Identify which cell holds the provided text, then report its (x, y) central coordinate. 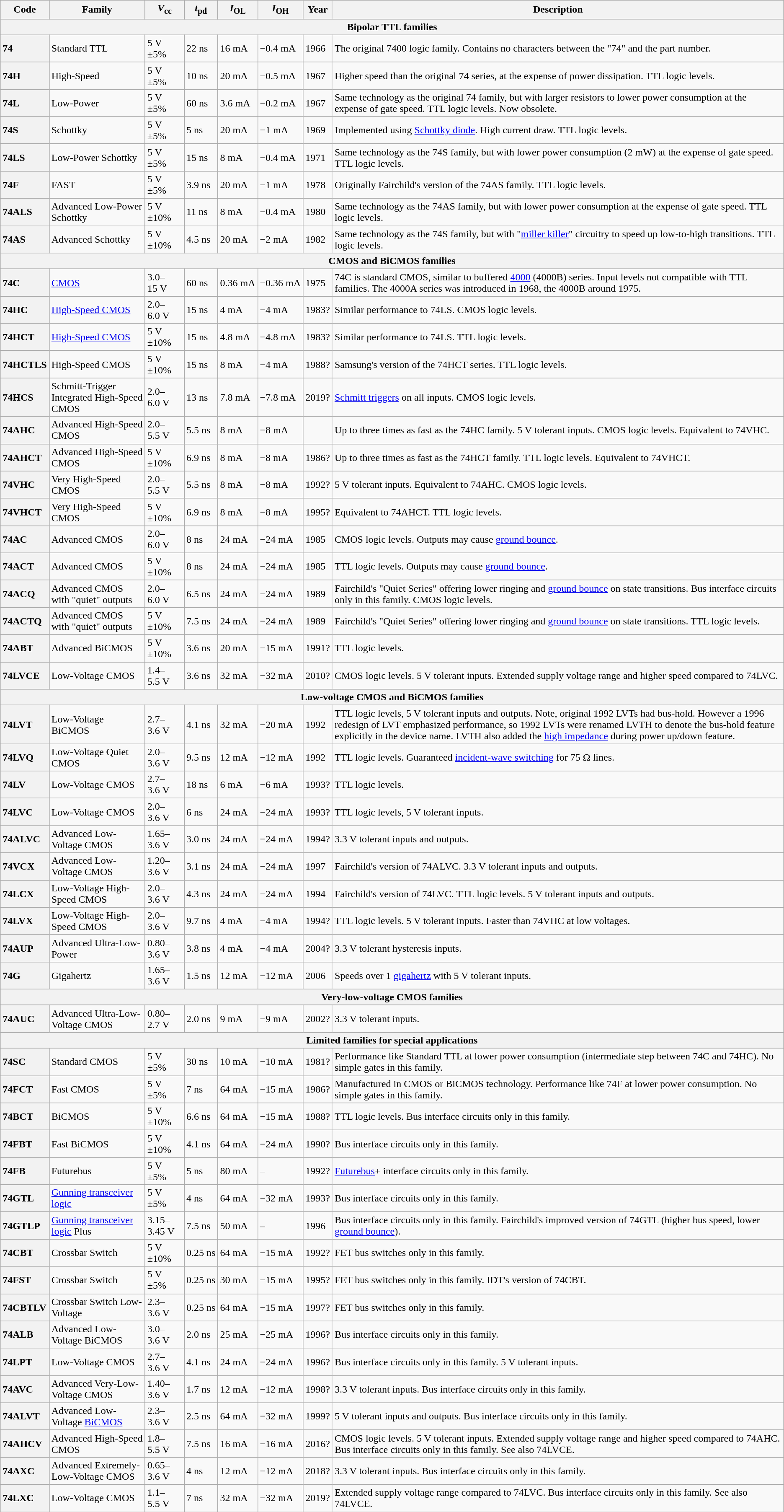
74LXC (25, 1499)
25 mA (238, 1334)
74AHC (25, 430)
74CBT (25, 1253)
1.20–3.6 V (164, 867)
74G (25, 976)
Schottky (97, 130)
IOL (238, 10)
Same technology as the 74AS family, but with lower power consumption at the expense of gate speed. TTL logic levels. (558, 212)
BiCMOS (97, 1116)
74FBT (25, 1144)
1.8–5.5 V (164, 1443)
30 ns (201, 1062)
3.3 V tolerant inputs and outputs. (558, 839)
74GTL (25, 1199)
Code (25, 10)
Advanced Schottky (97, 240)
9.7 ns (201, 921)
74FB (25, 1171)
18 ns (201, 784)
2.5 ns (201, 1416)
Futurebus+ interface circuits only in this family. (558, 1171)
TTL logic levels. Bus interface circuits only in this family. (558, 1116)
High-Speed (97, 75)
0.65–3.6 V (164, 1471)
Equivalent to 74AHCT. TTL logic levels. (558, 512)
−0.2 mA (281, 103)
Fast CMOS (97, 1090)
1978 (318, 184)
1.4–5.5 V (164, 676)
0.36 mA (238, 282)
Speeds over 1 gigahertz with 5 V tolerant inputs. (558, 976)
74VHC (25, 484)
3.1 ns (201, 867)
−9 mA (281, 1018)
−25 mA (281, 1334)
Advanced Ultra-Low-Voltage CMOS (97, 1018)
9.5 ns (201, 758)
Advanced Very-Low-Voltage CMOS (97, 1389)
1971 (318, 158)
1966 (318, 49)
11 ns (201, 212)
74AUC (25, 1018)
Advanced BiCMOS (97, 649)
TTL logic levels. Outputs may cause ground bounce. (558, 567)
1998? (318, 1389)
74ALVC (25, 839)
74F (25, 184)
Implemented using Schottky diode. High current draw. TTL logic levels. (558, 130)
CMOS and BiCMOS families (392, 261)
FAST (97, 184)
6.5 ns (201, 593)
CMOS (97, 282)
Low-Power Schottky (97, 158)
Gunning transceiver logic (97, 1199)
1982 (318, 240)
Advanced Ultra-Low-Power (97, 948)
Family (97, 10)
74 (25, 49)
74HC (25, 310)
74C (25, 282)
74LVX (25, 921)
Year (318, 10)
74FCT (25, 1090)
Fast BiCMOS (97, 1144)
−20 mA (281, 725)
1969 (318, 130)
22 ns (201, 49)
6 mA (238, 784)
Performance like Standard TTL at lower power consumption (intermediate step between 74C and 74HC). No simple gates in this family. (558, 1062)
13 ns (201, 397)
Bipolar TTL families (392, 27)
74LVCE (25, 676)
1997? (318, 1307)
Manufactured in CMOS or BiCMOS technology. Performance like 74F at lower power consumption. No simple gates in this family. (558, 1090)
74ALS (25, 212)
−10 mA (281, 1062)
Low-Voltage BiCMOS (97, 725)
4.5 ns (201, 240)
74GTLP (25, 1225)
1994 (318, 893)
2018? (318, 1471)
Standard TTL (97, 49)
1981? (318, 1062)
74AS (25, 240)
Bus interface circuits only in this family. 5 V tolerant inputs. (558, 1362)
0.80–3.6 V (164, 948)
74S (25, 130)
−7.8 mA (281, 397)
1980 (318, 212)
Futurebus (97, 1171)
Similar performance to 74LS. TTL logic levels. (558, 337)
1.7 ns (201, 1389)
74LCX (25, 893)
74BCT (25, 1116)
Similar performance to 74LS. CMOS logic levels. (558, 310)
3.6 mA (238, 103)
74HCTLS (25, 365)
Same technology as the 74S family, but with "miller killer" circuitry to speed up low-to-high transitions. TTL logic levels. (558, 240)
9 mA (238, 1018)
Schmitt-Trigger Integrated High-Speed CMOS (97, 397)
74AHCT (25, 458)
74CBTLV (25, 1307)
The original 7400 logic family. Contains no characters between the "74" and the part number. (558, 49)
Up to three times as fast as the 74HCT family. TTL logic levels. Equivalent to 74VHCT. (558, 458)
1991? (318, 649)
TTL logic levels. Guaranteed incident-wave switching for 75 Ω lines. (558, 758)
74LVT (25, 725)
1.5 ns (201, 976)
3.0–15 V (164, 282)
0.80–2.7 V (164, 1018)
Very-low-voltage CMOS families (392, 997)
Description (558, 10)
−2 mA (281, 240)
74H (25, 75)
3.9 ns (201, 184)
FET bus switches only in this family. IDT's version of 74CBT. (558, 1280)
74LVC (25, 812)
1996 (318, 1225)
74FST (25, 1280)
74L (25, 103)
Fairchild's version of 74ALVC. 3.3 V tolerant inputs and outputs. (558, 867)
74VCX (25, 867)
Higher speed than the original 74 series, at the expense of power dissipation. TTL logic levels. (558, 75)
74ALB (25, 1334)
Limited families for special applications (392, 1040)
1997 (318, 867)
2004? (318, 948)
3.3 V tolerant hysteresis inputs. (558, 948)
74SC (25, 1062)
4.3 ns (201, 893)
CMOS logic levels. 5 V tolerant inputs. Extended supply voltage range and higher speed compared to 74LVC. (558, 676)
1990? (318, 1144)
Advanced Low-Power Schottky (97, 212)
−6 mA (281, 784)
−16 mA (281, 1443)
tpd (201, 10)
74ABT (25, 649)
50 mA (238, 1225)
80 mA (238, 1171)
6.6 ns (201, 1116)
Schmitt triggers on all inputs. CMOS logic levels. (558, 397)
74HCT (25, 337)
74ACQ (25, 593)
2010? (318, 676)
Low-voltage CMOS and BiCMOS families (392, 697)
−4.8 mA (281, 337)
5 V tolerant inputs and outputs. Bus interface circuits only in this family. (558, 1416)
1.40–3.6 V (164, 1389)
3.15–3.45 V (164, 1225)
−0.36 mA (281, 282)
Originally Fairchild's version of the 74AS family. TTL logic levels. (558, 184)
74AXC (25, 1471)
1999? (318, 1416)
4.8 mA (238, 337)
74LVQ (25, 758)
Low-Power (97, 103)
Vcc (164, 10)
74AHCV (25, 1443)
2006 (318, 976)
−0.5 mA (281, 75)
30 mA (238, 1280)
74LS (25, 158)
Advanced Extremely-Low-Voltage CMOS (97, 1471)
3.8 ns (201, 948)
Fairchild's version of 74LVC. TTL logic levels. 5 V tolerant inputs and outputs. (558, 893)
3.0–3.6 V (164, 1334)
TTL logic levels. 5 V tolerant inputs. Faster than 74VHC at low voltages. (558, 921)
74ALVT (25, 1416)
Samsung's version of the 74HCT series. TTL logic levels. (558, 365)
74AVC (25, 1389)
74LV (25, 784)
74LPT (25, 1362)
Gunning transceiver logic Plus (97, 1225)
CMOS logic levels. Outputs may cause ground bounce. (558, 539)
IOH (281, 10)
Standard CMOS (97, 1062)
1.1–5.5 V (164, 1499)
Bus interface circuits only in this family. Fairchild's improved version of 74GTL (higher bus speed, lower ground bounce). (558, 1225)
10 mA (238, 1062)
74HCS (25, 397)
Gigahertz (97, 976)
Up to three times as fast as the 74HC family. 5 V tolerant inputs. CMOS logic levels. Equivalent to 74VHC. (558, 430)
TTL logic levels, 5 V tolerant inputs. (558, 812)
2016? (318, 1443)
Low-Voltage Quiet CMOS (97, 758)
5 V tolerant inputs. Equivalent to 74AHC. CMOS logic levels. (558, 484)
Extended supply voltage range compared to 74LVC. Bus interface circuits only in this family. See also 74LVCE. (558, 1499)
74AC (25, 539)
Crossbar Switch Low-Voltage (97, 1307)
3.0 ns (201, 839)
1975 (318, 282)
Fairchild's "Quiet Series" offering lower ringing and ground bounce on state transitions. TTL logic levels. (558, 621)
74ACTQ (25, 621)
7.8 mA (238, 397)
74ACT (25, 567)
74VHCT (25, 512)
6 ns (201, 812)
10 ns (201, 75)
2002? (318, 1018)
74AUP (25, 948)
3.3 V tolerant inputs. (558, 1018)
Same technology as the 74S family, but with lower power consumption (2 mW) at the expense of gate speed. TTL logic levels. (558, 158)
